Find where the given text appears and provide that cell's center as (X, Y) coordinate. 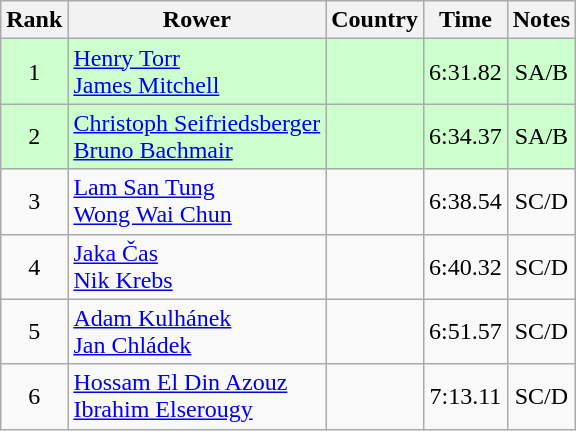
6:40.32 (465, 266)
6:34.37 (465, 136)
7:13.11 (465, 396)
Time (465, 20)
Hossam El Din AzouzIbrahim Elserougy (197, 396)
Rower (197, 20)
1 (34, 72)
Jaka ČasNik Krebs (197, 266)
5 (34, 332)
Lam San TungWong Wai Chun (197, 202)
4 (34, 266)
2 (34, 136)
6:31.82 (465, 72)
Country (375, 20)
Henry TorrJames Mitchell (197, 72)
Christoph SeifriedsbergerBruno Bachmair (197, 136)
6:51.57 (465, 332)
Notes (541, 20)
6:38.54 (465, 202)
6 (34, 396)
3 (34, 202)
Rank (34, 20)
Adam KulhánekJan Chládek (197, 332)
